Provide the (x, y) coordinate of the cell's center where the given text is located.  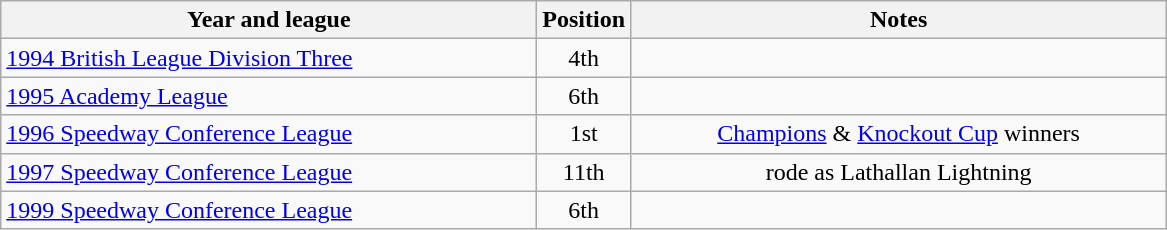
Year and league (269, 20)
Position (584, 20)
11th (584, 172)
4th (584, 58)
1997 Speedway Conference League (269, 172)
Notes (899, 20)
1st (584, 134)
1994 British League Division Three (269, 58)
Champions & Knockout Cup winners (899, 134)
rode as Lathallan Lightning (899, 172)
1996 Speedway Conference League (269, 134)
1995 Academy League (269, 96)
1999 Speedway Conference League (269, 210)
